Locate the cell with the specified text and output its [X, Y] center coordinate. 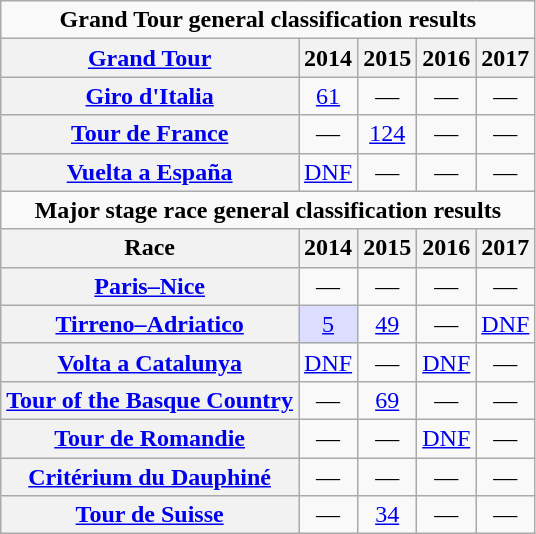
34 [388, 515]
5 [328, 324]
Tour of the Basque Country [150, 400]
124 [388, 134]
Vuelta a España [150, 172]
Volta a Catalunya [150, 362]
Paris–Nice [150, 286]
Tirreno–Adriatico [150, 324]
61 [328, 96]
Giro d'Italia [150, 96]
Tour de France [150, 134]
49 [388, 324]
Grand Tour general classification results [268, 20]
Tour de Romandie [150, 438]
Major stage race general classification results [268, 210]
Grand Tour [150, 58]
Critérium du Dauphiné [150, 477]
Race [150, 248]
Tour de Suisse [150, 515]
69 [388, 400]
